From the cell containing the given text, extract its center point as [x, y] coordinate. 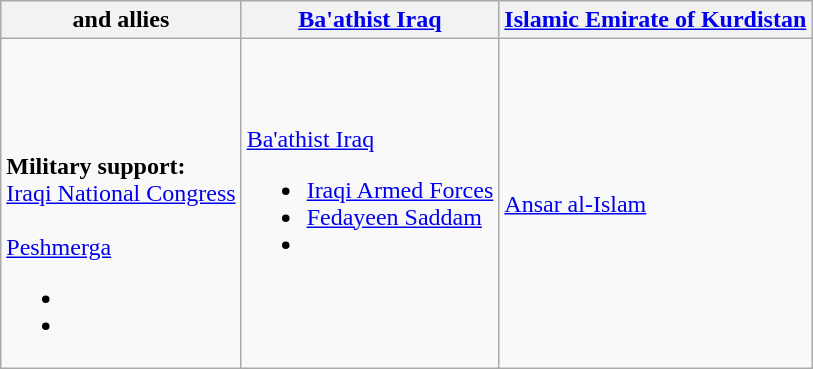
and allies [121, 20]
Islamic Emirate of Kurdistan [656, 20]
Ansar al-Islam [656, 204]
Military support: Iraqi National Congress Peshmerga [121, 204]
Ba'athist Iraq [370, 20]
Ba'athist Iraq Iraqi Armed Forces Fedayeen Saddam [370, 204]
